Return the [x, y] coordinate for the center point of the cell that contains the specified text.  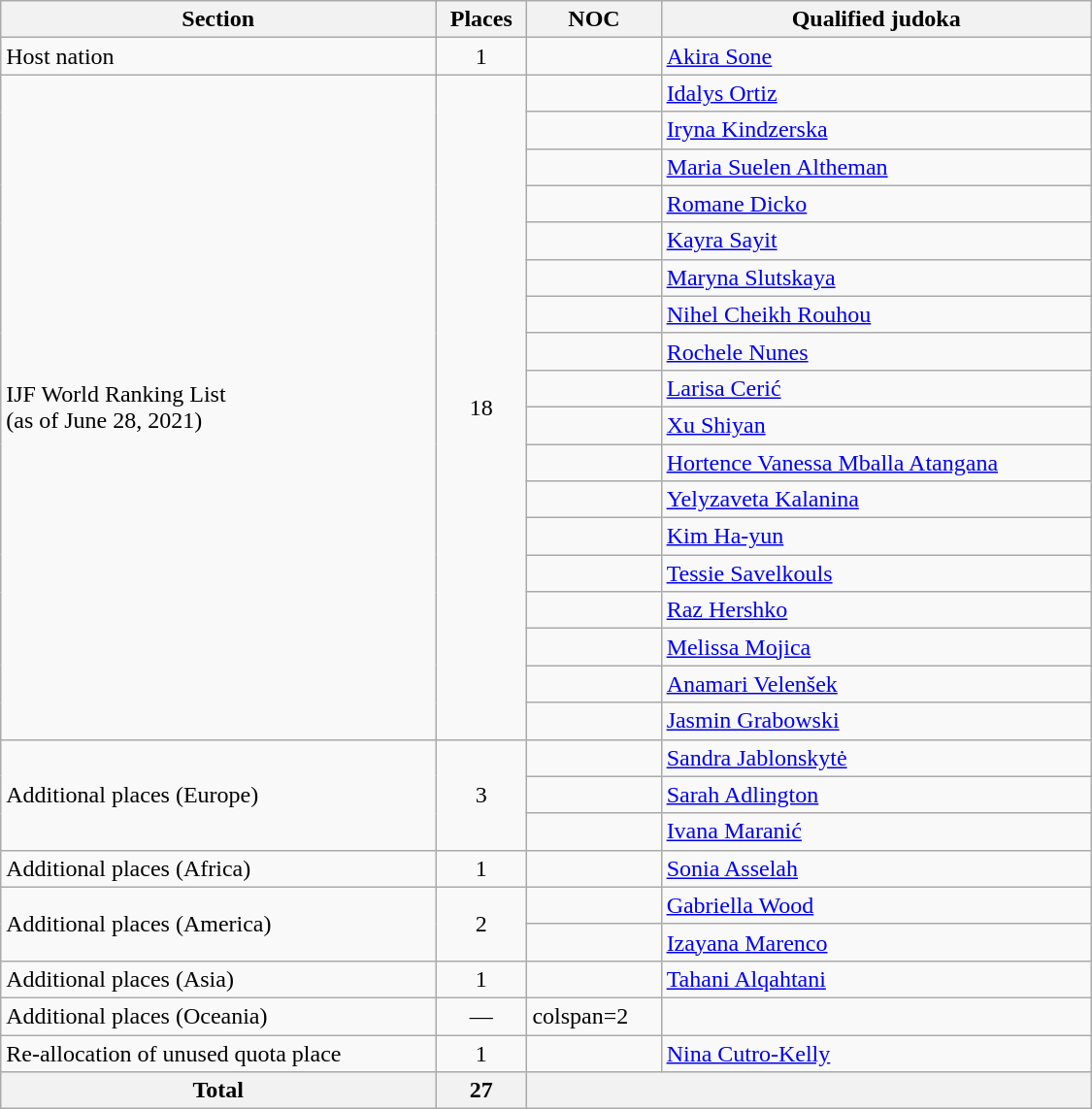
Kayra Sayit [876, 241]
Ivana Maranić [876, 832]
Hortence Vanessa Mballa Atangana [876, 463]
Additional places (Africa) [218, 868]
Places [481, 19]
Qualified judoka [876, 19]
18 [481, 408]
Sarah Adlington [876, 795]
Additional places (Asia) [218, 979]
Additional places (America) [218, 924]
Tahani Alqahtani [876, 979]
Additional places (Oceania) [218, 1016]
Re-allocation of unused quota place [218, 1053]
Rochele Nunes [876, 351]
NOC [594, 19]
27 [481, 1091]
Sandra Jablonskytė [876, 758]
Larisa Cerić [876, 388]
Jasmin Grabowski [876, 721]
colspan=2 [594, 1016]
3 [481, 795]
Akira Sone [876, 56]
2 [481, 924]
Melissa Mojica [876, 647]
Idalys Ortiz [876, 93]
Romane Dicko [876, 204]
Maryna Slutskaya [876, 277]
Tessie Savelkouls [876, 573]
Izayana Marenco [876, 942]
Section [218, 19]
Host nation [218, 56]
Nihel Cheikh Rouhou [876, 314]
Total [218, 1091]
Iryna Kindzerska [876, 130]
Maria Suelen Altheman [876, 167]
Sonia Asselah [876, 868]
Nina Cutro-Kelly [876, 1053]
Raz Hershko [876, 610]
Gabriella Wood [876, 905]
Anamari Velenšek [876, 684]
Xu Shiyan [876, 425]
IJF World Ranking List(as of June 28, 2021) [218, 408]
Yelyzaveta Kalanina [876, 500]
— [481, 1016]
Kim Ha-yun [876, 537]
Additional places (Europe) [218, 795]
